Detect which cell encompasses the target text, then output its (x, y) center coordinate. 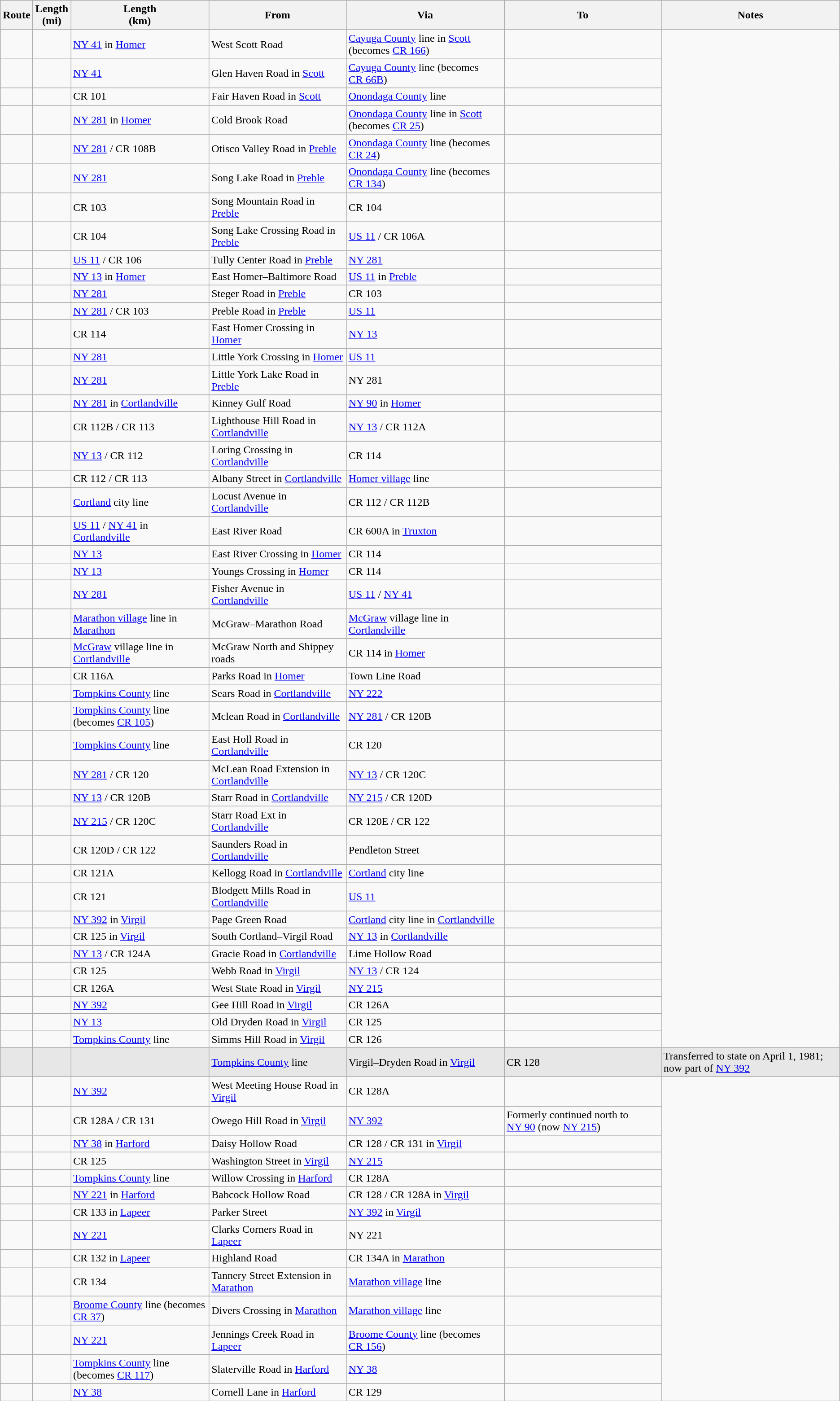
Simms Hill Road in Virgil (277, 1039)
Fisher Avenue in Cortlandville (277, 594)
Formerly continued north to NY 90 (now NY 215) (583, 1121)
US 11 / NY 41 (425, 594)
CR 121A (140, 873)
Gee Hill Road in Virgil (277, 1005)
Cayuga County line in Scott (becomes CR 166) (425, 44)
NY 281 / CR 120 (140, 775)
Cold Brook Road (277, 119)
Otisco Valley Road in Preble (277, 149)
Mclean Road in Cortlandville (277, 716)
Washington Street in Virgil (277, 1161)
NY 215 / CR 120D (425, 798)
CR 128 (583, 1063)
Divers Crossing in Marathon (277, 1310)
Saunders Road in Cortlandville (277, 850)
McLean Road Extension in Cortlandville (277, 775)
Page Green Road (277, 919)
Owego Hill Road in Virgil (277, 1121)
Preble Road in Preble (277, 311)
Clarks Corners Road in Lapeer (277, 1235)
Little York Crossing in Homer (277, 357)
US 11 / CR 106A (425, 236)
Broome County line (becomes CR 156) (425, 1340)
Tompkins County line (becomes CR 117) (140, 1369)
Tompkins County line (becomes CR 105) (140, 716)
To (583, 15)
Length(mi) (52, 15)
NY 41 (140, 74)
NY 13 / CR 120C (425, 775)
US 11 / NY 41 in Cortlandville (140, 531)
Loring Crossing in Cortlandville (277, 456)
Transferred to state on April 1, 1981; now part of NY 392 (750, 1063)
West Meeting House Road in Virgil (277, 1091)
NY 13 / CR 112A (425, 426)
Locust Avenue in Cortlandville (277, 502)
CR 134 (140, 1282)
Glen Haven Road in Scott (277, 74)
CR 126 (425, 1039)
Albany Street in Cortlandville (277, 479)
Kellogg Road in Cortlandville (277, 873)
Blodgett Mills Road in Cortlandville (277, 897)
CR 120 (425, 746)
US 11 in Preble (425, 276)
Starr Road Ext in Cortlandville (277, 821)
CR 134A in Marathon (425, 1258)
Onondaga County line (425, 96)
McGraw–Marathon Road (277, 624)
Cayuga County line (becomes CR 66B) (425, 74)
Lighthouse Hill Road in Cortlandville (277, 426)
NY 41 in Homer (140, 44)
CR 120D / CR 122 (140, 850)
NY 13 / CR 124 (425, 971)
CR 125 in Virgil (140, 937)
East Holl Road in Cortlandville (277, 746)
Broome County line (becomes CR 37) (140, 1310)
Virgil–Dryden Road in Virgil (425, 1063)
CR 112B / CR 113 (140, 426)
West State Road in Virgil (277, 988)
CR 128 / CR 131 in Virgil (425, 1144)
Slaterville Road in Harford (277, 1369)
East River Crossing in Homer (277, 554)
Sears Road in Cortlandville (277, 693)
CR 121 (140, 897)
East Homer–Baltimore Road (277, 276)
CR 120E / CR 122 (425, 821)
Tully Center Road in Preble (277, 259)
Old Dryden Road in Virgil (277, 1022)
Daisy Hollow Road (277, 1144)
NY 281 / CR 103 (140, 311)
East Homer Crossing in Homer (277, 334)
CR 133 in Lapeer (140, 1212)
Kinney Gulf Road (277, 403)
CR 114 in Homer (425, 652)
Babcock Hollow Road (277, 1195)
NY 13 / CR 112 (140, 456)
NY 215 / CR 120C (140, 821)
Lime Hollow Road (425, 954)
NY 13 in Cortlandville (425, 937)
CR 128 / CR 128A in Virgil (425, 1195)
Youngs Crossing in Homer (277, 571)
NY 221 in Harford (140, 1195)
Pendleton Street (425, 850)
CR 132 in Lapeer (140, 1258)
Song Mountain Road in Preble (277, 207)
Tannery Street Extension in Marathon (277, 1282)
NY 13 in Homer (140, 276)
Parker Street (277, 1212)
Onondaga County line (becomes CR 24) (425, 149)
Steger Road in Preble (277, 293)
From (277, 15)
CR 112 / CR 113 (140, 479)
Webb Road in Virgil (277, 971)
NY 38 in Harford (140, 1144)
East River Road (277, 531)
CR 600A in Truxton (425, 531)
Song Lake Crossing Road in Preble (277, 236)
US 11 / CR 106 (140, 259)
Cornell Lane in Harford (277, 1392)
CR 129 (425, 1392)
Highland Road (277, 1258)
NY 281 in Homer (140, 119)
Marathon village line in Marathon (140, 624)
Jennings Creek Road in Lapeer (277, 1340)
NY 90 in Homer (425, 403)
CR 101 (140, 96)
NY 13 / CR 124A (140, 954)
Fair Haven Road in Scott (277, 96)
Parks Road in Homer (277, 676)
NY 13 / CR 120B (140, 798)
Little York Lake Road in Preble (277, 381)
NY 281 / CR 120B (425, 716)
Route (17, 15)
NY 281 / CR 108B (140, 149)
Song Lake Road in Preble (277, 178)
West Scott Road (277, 44)
Length(km) (140, 15)
CR 116A (140, 676)
CR 128A / CR 131 (140, 1121)
NY 281 in Cortlandville (140, 403)
Homer village line (425, 479)
NY 222 (425, 693)
Starr Road in Cortlandville (277, 798)
Gracie Road in Cortlandville (277, 954)
CR 112 / CR 112B (425, 502)
Town Line Road (425, 676)
Via (425, 15)
Onondaga County line (becomes CR 134) (425, 178)
Willow Crossing in Harford (277, 1178)
McGraw North and Shippey roads (277, 652)
South Cortland–Virgil Road (277, 937)
Notes (750, 15)
Onondaga County line in Scott (becomes CR 25) (425, 119)
Cortland city line in Cortlandville (425, 919)
